Output the (X, Y) coordinate of the center of the cell containing the given text.  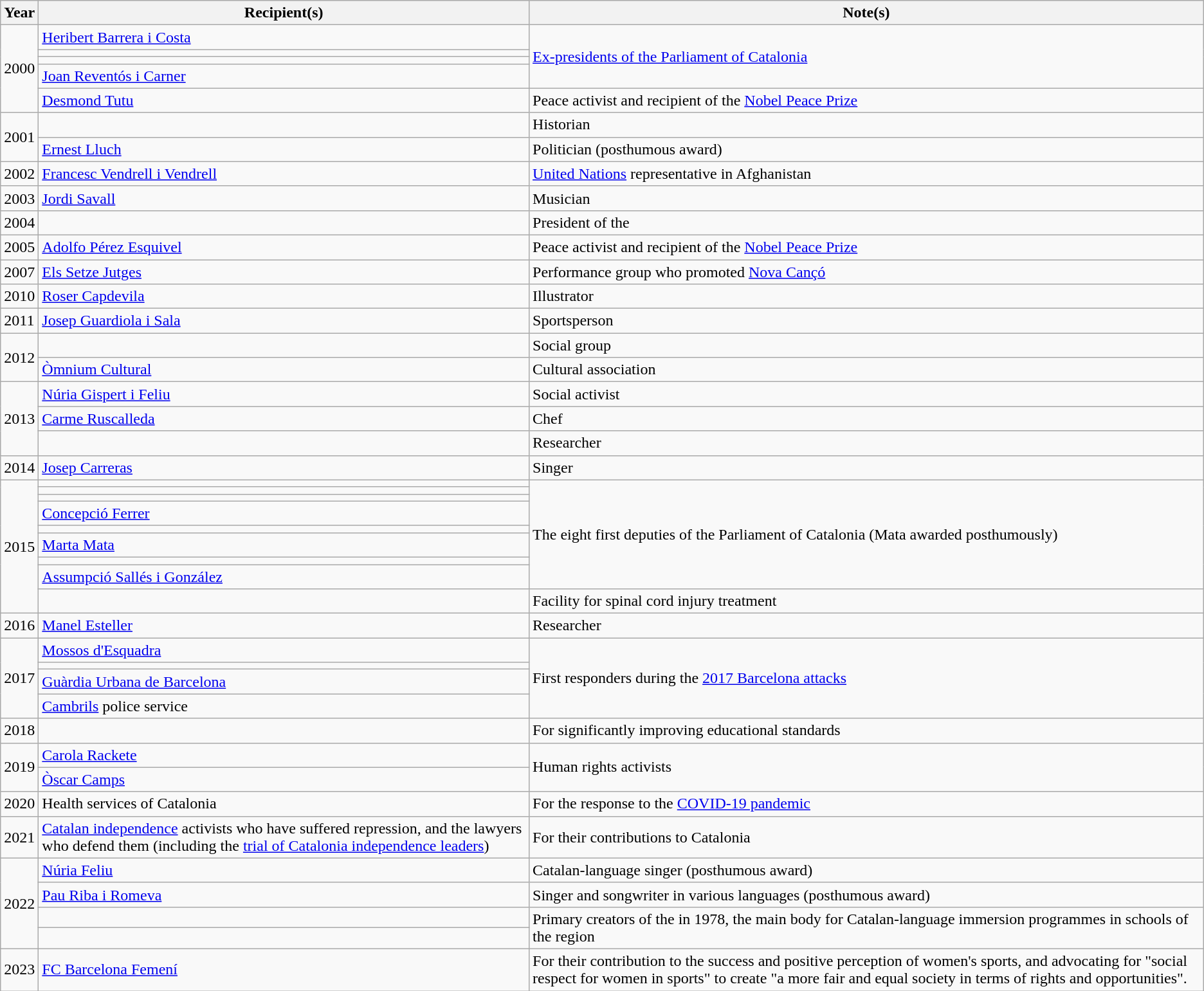
Politician (posthumous award) (867, 149)
President of the (867, 223)
Carme Ruscalleda (284, 419)
Francesc Vendrell i Vendrell (284, 174)
Jordi Savall (284, 198)
2010 (19, 296)
Assumpció Sallés i González (284, 577)
2022 (19, 903)
Els Setze Jutges (284, 272)
Cultural association (867, 370)
Primary creators of the in 1978, the main body for Catalan-language immersion programmes in schools of the region (867, 927)
2015 (19, 547)
Guàrdia Urbana de Barcelona (284, 682)
2014 (19, 468)
Year (19, 13)
2001 (19, 137)
For their contributions to Catalonia (867, 837)
Òmnium Cultural (284, 370)
Núria Feliu (284, 870)
Recipient(s) (284, 13)
Singer and songwriter in various languages (posthumous award) (867, 895)
Cambrils police service (284, 706)
Historian (867, 125)
2002 (19, 174)
Joan Reventós i Carner (284, 76)
Josep Guardiola i Sala (284, 321)
Josep Carreras (284, 468)
Catalan-language singer (posthumous award) (867, 870)
Pau Riba i Romeva (284, 895)
Manel Esteller (284, 626)
Carola Rackete (284, 755)
Health services of Catalonia (284, 804)
2023 (19, 970)
2020 (19, 804)
Sportsperson (867, 321)
Núria Gispert i Feliu (284, 394)
Singer (867, 468)
2017 (19, 678)
2021 (19, 837)
Note(s) (867, 13)
2007 (19, 272)
United Nations representative in Afghanistan (867, 174)
2005 (19, 247)
Adolfo Pérez Esquivel (284, 247)
Social group (867, 345)
2019 (19, 767)
Marta Mata (284, 545)
Òscar Camps (284, 779)
FC Barcelona Femení (284, 970)
The eight first deputies of the Parliament of Catalonia (Mata awarded posthumously) (867, 534)
2000 (19, 69)
2004 (19, 223)
For significantly improving educational standards (867, 731)
2012 (19, 358)
2003 (19, 198)
Human rights activists (867, 767)
2011 (19, 321)
Roser Capdevila (284, 296)
Ernest Lluch (284, 149)
Chef (867, 419)
Illustrator (867, 296)
Catalan independence activists who have suffered repression, and the lawyers who defend them (including the trial of Catalonia independence leaders) (284, 837)
Mossos d'Esquadra (284, 650)
Performance group who promoted Nova Cançó (867, 272)
2013 (19, 419)
Desmond Tutu (284, 100)
Ex-presidents of the Parliament of Catalonia (867, 57)
2018 (19, 731)
2016 (19, 626)
Concepció Ferrer (284, 513)
Heribert Barrera i Costa (284, 37)
First responders during the 2017 Barcelona attacks (867, 678)
For the response to the COVID-19 pandemic (867, 804)
Social activist (867, 394)
Facility for spinal cord injury treatment (867, 601)
Musician (867, 198)
